Provide the [x, y] coordinate of the cell's center where the given text is located.  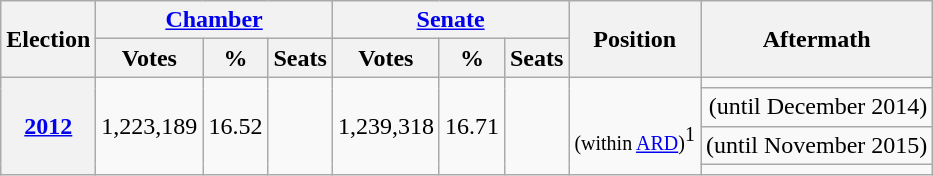
(until December 2014) [816, 107]
(within ARD)1 [635, 126]
Senate [450, 20]
(until November 2015) [816, 145]
2012 [48, 126]
16.52 [236, 126]
1,239,318 [386, 126]
Election [48, 39]
Position [635, 39]
1,223,189 [150, 126]
Chamber [214, 20]
Aftermath [816, 39]
16.71 [472, 126]
